For the text-containing cell, return its midpoint in (x, y) coordinate format. 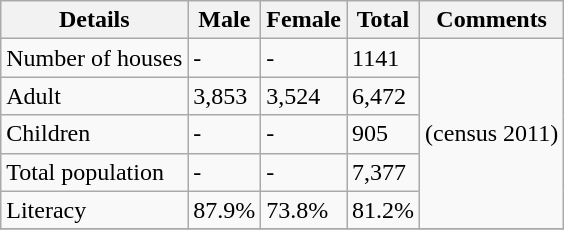
Male (224, 20)
Comments (492, 20)
Total (384, 20)
Number of houses (94, 58)
3,853 (224, 96)
7,377 (384, 172)
Literacy (94, 210)
Total population (94, 172)
(census 2011) (492, 134)
Female (304, 20)
Adult (94, 96)
3,524 (304, 96)
87.9% (224, 210)
905 (384, 134)
6,472 (384, 96)
1141 (384, 58)
81.2% (384, 210)
Details (94, 20)
73.8% (304, 210)
Children (94, 134)
